Determine the (x, y) coordinate at the center of the cell enclosing the given text.  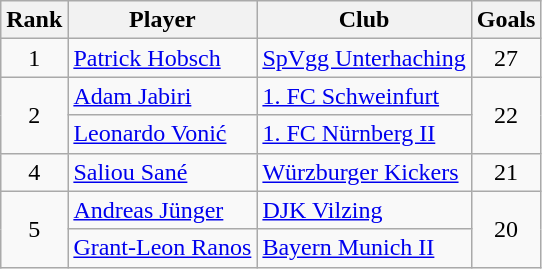
Bayern Munich II (364, 248)
5 (34, 229)
DJK Vilzing (364, 210)
SpVgg Unterhaching (364, 58)
Adam Jabiri (162, 96)
20 (506, 229)
Saliou Sané (162, 172)
Leonardo Vonić (162, 134)
Patrick Hobsch (162, 58)
Goals (506, 20)
2 (34, 115)
Club (364, 20)
Andreas Jünger (162, 210)
Rank (34, 20)
4 (34, 172)
Grant-Leon Ranos (162, 248)
1. FC Schweinfurt (364, 96)
21 (506, 172)
22 (506, 115)
Player (162, 20)
27 (506, 58)
1. FC Nürnberg II (364, 134)
Würzburger Kickers (364, 172)
1 (34, 58)
